Extract the (x, y) coordinate from the center of the cell holding the provided text.  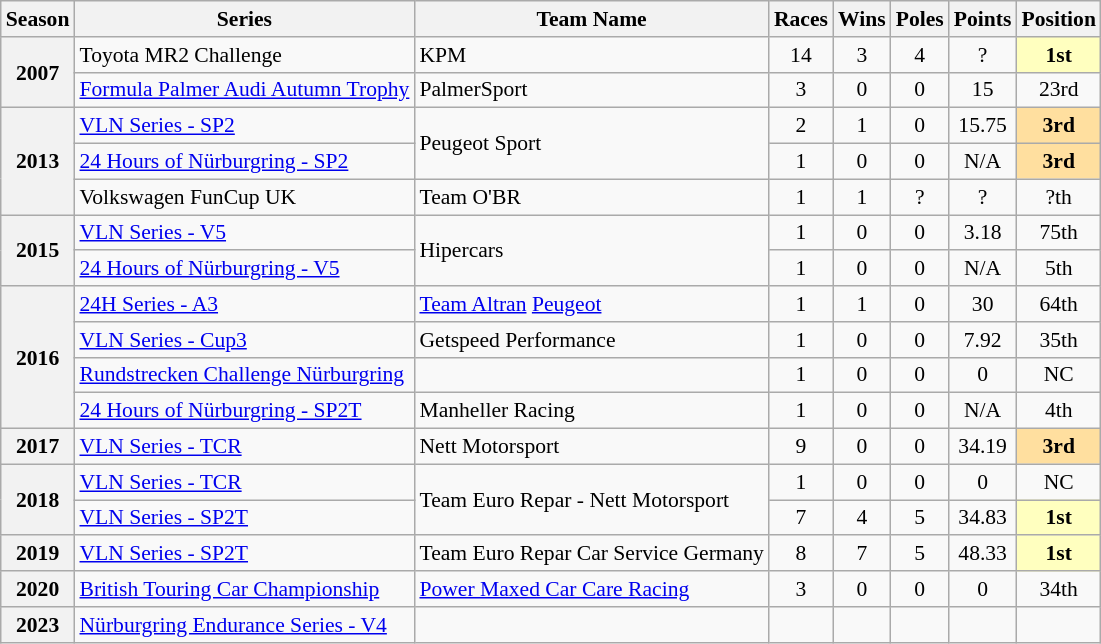
2019 (38, 554)
Position (1058, 19)
2023 (38, 625)
Power Maxed Car Care Racing (591, 589)
24 Hours of Nürburgring - V5 (244, 269)
Season (38, 19)
Team Euro Repar - Nett Motorsport (591, 500)
4th (1058, 411)
48.33 (983, 554)
2020 (38, 589)
23rd (1058, 90)
14 (801, 55)
7.92 (983, 340)
8 (801, 554)
?th (1058, 197)
30 (983, 304)
9 (801, 447)
Wins (862, 19)
Getspeed Performance (591, 340)
15 (983, 90)
64th (1058, 304)
Peugeot Sport (591, 144)
Series (244, 19)
Formula Palmer Audi Autumn Trophy (244, 90)
PalmerSport (591, 90)
24 Hours of Nürburgring - SP2 (244, 162)
Volkswagen FunCup UK (244, 197)
Team Altran Peugeot (591, 304)
Team Euro Repar Car Service Germany (591, 554)
2 (801, 126)
VLN Series - V5 (244, 233)
VLN Series - Cup3 (244, 340)
VLN Series - SP2 (244, 126)
2017 (38, 447)
British Touring Car Championship (244, 589)
Manheller Racing (591, 411)
Team O'BR (591, 197)
34th (1058, 589)
Rundstrecken Challenge Nürburgring (244, 375)
35th (1058, 340)
2015 (38, 250)
2013 (38, 162)
Points (983, 19)
2007 (38, 72)
24 Hours of Nürburgring - SP2T (244, 411)
24H Series - A3 (244, 304)
Team Name (591, 19)
34.83 (983, 518)
Toyota MR2 Challenge (244, 55)
Hipercars (591, 250)
15.75 (983, 126)
2016 (38, 357)
75th (1058, 233)
2018 (38, 500)
Races (801, 19)
Nürburgring Endurance Series - V4 (244, 625)
5th (1058, 269)
Nett Motorsport (591, 447)
Poles (920, 19)
KPM (591, 55)
3.18 (983, 233)
34.19 (983, 447)
